Locate the cell with the specified text and output its (x, y) center coordinate. 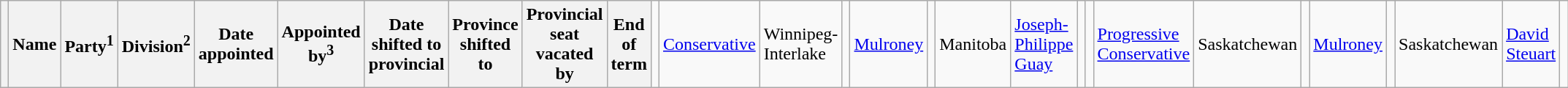
Manitoba (973, 44)
Province shifted to (485, 44)
Provincial seat vacated by (565, 44)
David Steuart (1531, 44)
Joseph-Philippe Guay (1044, 44)
Party1 (89, 44)
Name (35, 44)
Division2 (156, 44)
Winnipeg-Interlake (800, 44)
Appointed by3 (321, 44)
Date shifted to provincial (406, 44)
Conservative (709, 44)
Progressive Conservative (1144, 44)
End of term (629, 44)
Date appointed (236, 44)
